Output the [x, y] coordinate of the center of the cell containing the given text.  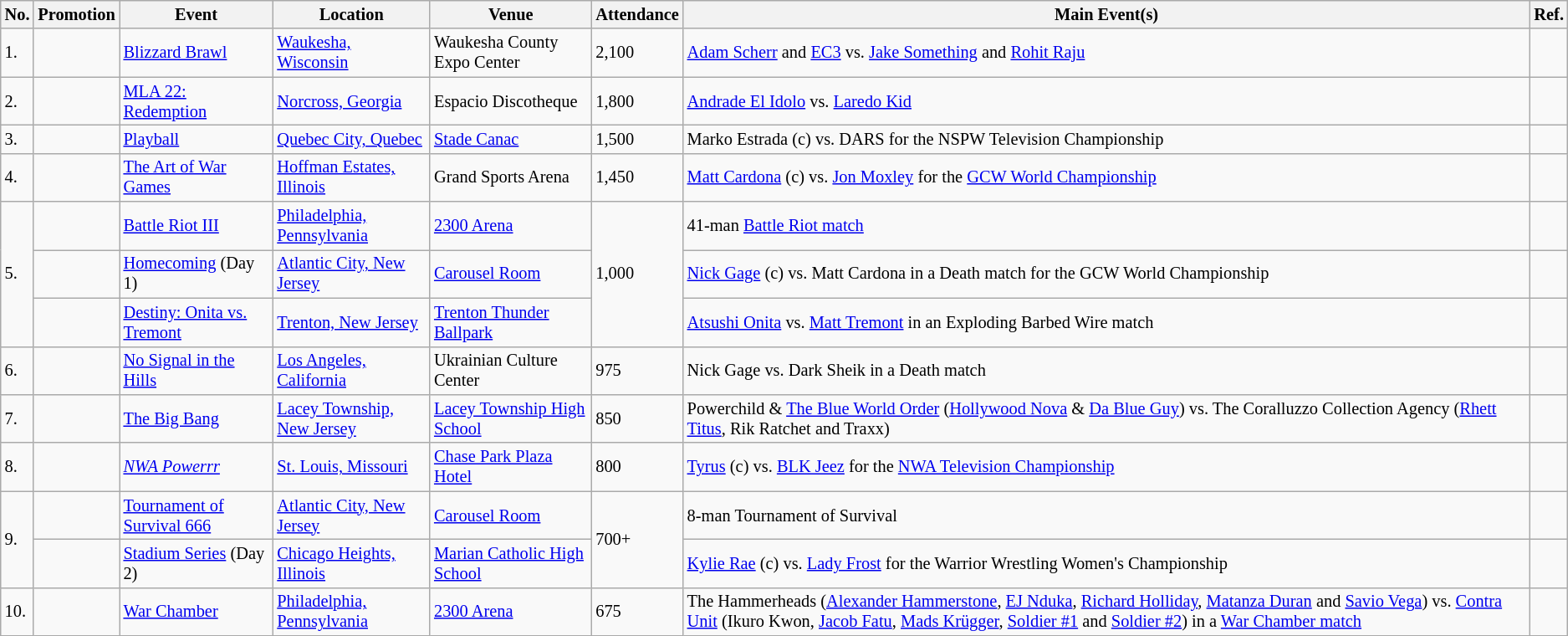
Marko Estrada (c) vs. DARS for the NSPW Television Championship [1107, 139]
8. [18, 467]
Stade Canac [510, 139]
Ukrainian Culture Center [510, 371]
Lacey Township High School [510, 418]
Battle Riot III [197, 226]
Nick Gage (c) vs. Matt Cardona in a Death match for the GCW World Championship [1107, 274]
Los Angeles, California [351, 371]
Nick Gage vs. Dark Sheik in a Death match [1107, 371]
5. [18, 274]
Chase Park Plaza Hotel [510, 467]
NWA Powerrr [197, 467]
Tournament of Survival 666 [197, 515]
Grand Sports Arena [510, 177]
Quebec City, Quebec [351, 139]
1,000 [637, 274]
850 [637, 418]
Ref. [1549, 14]
Destiny: Onita vs. Tremont [197, 322]
Playball [197, 139]
1. [18, 53]
MLA 22: Redemption [197, 101]
Homecoming (Day 1) [197, 274]
Promotion [76, 14]
Powerchild & The Blue World Order (Hollywood Nova & Da Blue Guy) vs. The Coralluzzo Collection Agency (Rhett Titus, Rik Ratchet and Traxx) [1107, 418]
Venue [510, 14]
700+ [637, 539]
Espacio Discotheque [510, 101]
Kylie Rae (c) vs. Lady Frost for the Warrior Wrestling Women's Championship [1107, 563]
Waukesha, Wisconsin [351, 53]
Matt Cardona (c) vs. Jon Moxley for the GCW World Championship [1107, 177]
Hoffman Estates, Illinois [351, 177]
1,800 [637, 101]
10. [18, 612]
975 [637, 371]
Norcross, Georgia [351, 101]
Chicago Heights, Illinois [351, 563]
6. [18, 371]
Trenton Thunder Ballpark [510, 322]
Andrade El Idolo vs. Laredo Kid [1107, 101]
Location [351, 14]
St. Louis, Missouri [351, 467]
2. [18, 101]
41-man Battle Riot match [1107, 226]
8-man Tournament of Survival [1107, 515]
Trenton, New Jersey [351, 322]
No. [18, 14]
1,500 [637, 139]
2,100 [637, 53]
The Big Bang [197, 418]
Attendance [637, 14]
800 [637, 467]
Blizzard Brawl [197, 53]
Waukesha County Expo Center [510, 53]
Atsushi Onita vs. Matt Tremont in an Exploding Barbed Wire match [1107, 322]
Tyrus (c) vs. BLK Jeez for the NWA Television Championship [1107, 467]
675 [637, 612]
Stadium Series (Day 2) [197, 563]
3. [18, 139]
Lacey Township, New Jersey [351, 418]
War Chamber [197, 612]
Main Event(s) [1107, 14]
9. [18, 539]
The Art of War Games [197, 177]
Marian Catholic High School [510, 563]
4. [18, 177]
7. [18, 418]
Adam Scherr and EC3 vs. Jake Something and Rohit Raju [1107, 53]
No Signal in the Hills [197, 371]
Event [197, 14]
1,450 [637, 177]
